For the text-containing cell, return its midpoint in (X, Y) coordinate format. 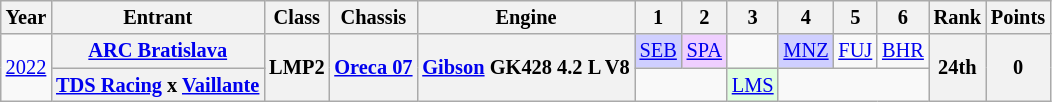
Class (296, 17)
Year (26, 17)
0 (1018, 68)
LMS (753, 85)
FUJ (855, 51)
1 (658, 17)
Engine (526, 17)
Entrant (158, 17)
SEB (658, 51)
2 (704, 17)
Chassis (373, 17)
SPA (704, 51)
LMP2 (296, 68)
6 (903, 17)
TDS Racing x Vaillante (158, 85)
Points (1018, 17)
2022 (26, 68)
24th (958, 68)
MNZ (806, 51)
4 (806, 17)
ARC Bratislava (158, 51)
BHR (903, 51)
5 (855, 17)
Oreca 07 (373, 68)
Gibson GK428 4.2 L V8 (526, 68)
Rank (958, 17)
3 (753, 17)
